Return [x, y] of the center of cell containing provided text 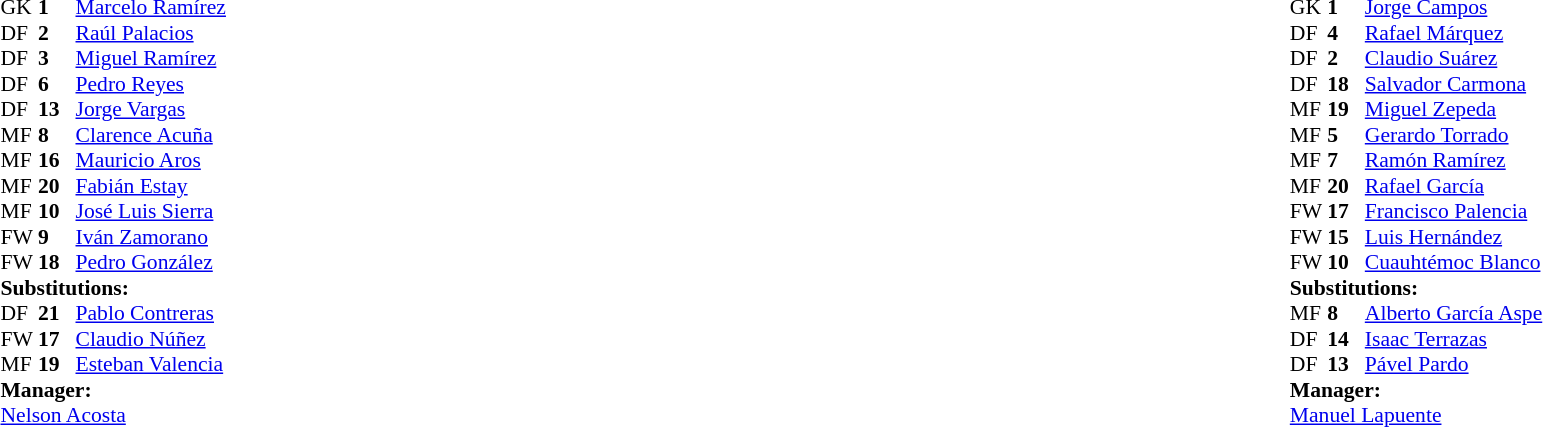
9 [57, 237]
16 [57, 161]
Substitutions: [112, 288]
5 [1346, 135]
15 [1346, 237]
7 [1346, 161]
6 [57, 84]
Manager: [112, 390]
Clarence Acuña [151, 135]
Pedro González [151, 263]
Mauricio Aros [151, 161]
Pedro Reyes [151, 84]
Jorge Vargas [151, 109]
Claudio Núñez [151, 339]
Miguel Ramírez [151, 59]
Iván Zamorano [151, 237]
21 [57, 313]
Pablo Contreras [151, 313]
4 [1346, 33]
Fabián Estay [151, 186]
José Luis Sierra [151, 211]
Esteban Valencia [151, 365]
14 [1346, 339]
3 [57, 59]
Raúl Palacios [151, 33]
